Find where the given text appears and provide that cell's center as (X, Y) coordinate. 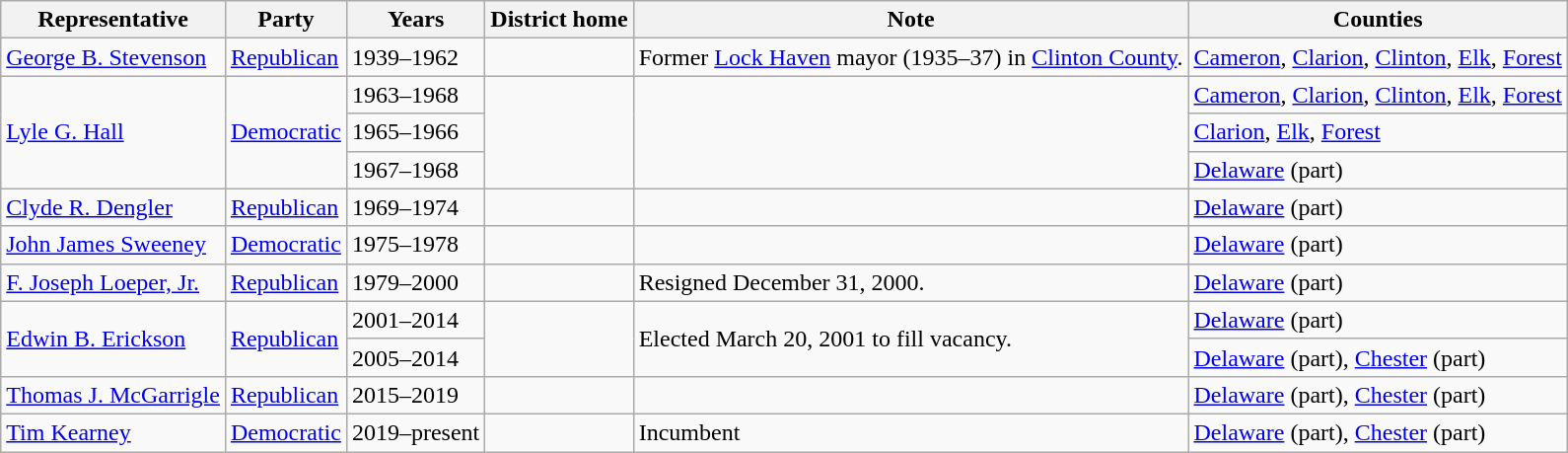
Party (286, 20)
1965–1966 (415, 132)
Tim Kearney (113, 432)
Counties (1378, 20)
Clyde R. Dengler (113, 207)
F. Joseph Loeper, Jr. (113, 282)
1967–1968 (415, 170)
1939–1962 (415, 57)
District home (559, 20)
1963–1968 (415, 95)
Incumbent (911, 432)
John James Sweeney (113, 245)
Edwin B. Erickson (113, 339)
1979–2000 (415, 282)
1975–1978 (415, 245)
Representative (113, 20)
Years (415, 20)
2005–2014 (415, 357)
Thomas J. McGarrigle (113, 395)
1969–1974 (415, 207)
Resigned December 31, 2000. (911, 282)
Former Lock Haven mayor (1935–37) in Clinton County. (911, 57)
2019–present (415, 432)
2015–2019 (415, 395)
2001–2014 (415, 320)
Note (911, 20)
Elected March 20, 2001 to fill vacancy. (911, 339)
Lyle G. Hall (113, 132)
Clarion, Elk, Forest (1378, 132)
George B. Stevenson (113, 57)
